Return the [x, y] coordinate for the center point of the cell that contains the specified text.  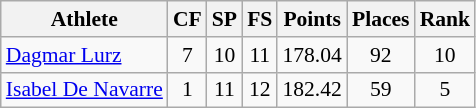
1 [188, 90]
Isabel De Navarre [84, 90]
Points [312, 19]
Places [381, 19]
SP [224, 19]
178.04 [312, 55]
Athlete [84, 19]
Rank [446, 19]
CF [188, 19]
12 [260, 90]
FS [260, 19]
Dagmar Lurz [84, 55]
59 [381, 90]
7 [188, 55]
92 [381, 55]
5 [446, 90]
182.42 [312, 90]
